Provide the [X, Y] coordinate of the cell's center where the given text is located.  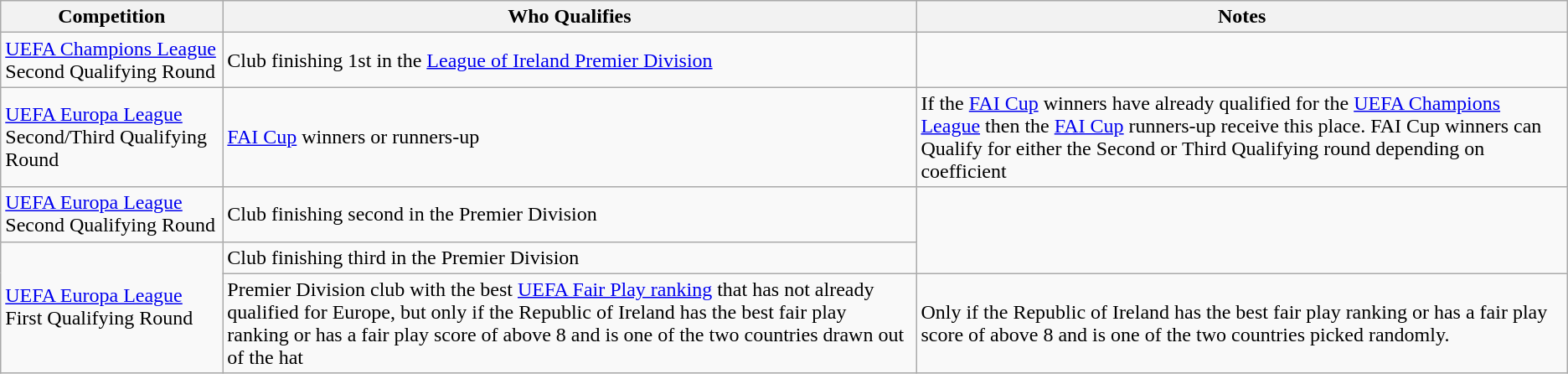
UEFA Europa League Second Qualifying Round [112, 215]
Club finishing second in the Premier Division [570, 215]
Only if the Republic of Ireland has the best fair play ranking or has a fair play score of above 8 and is one of the two countries picked randomly. [1241, 324]
Competition [112, 17]
FAI Cup winners or runners-up [570, 138]
Club finishing 1st in the League of Ireland Premier Division [570, 60]
UEFA Champions League Second Qualifying Round [112, 60]
UEFA Europa League First Qualifying Round [112, 307]
Notes [1241, 17]
Club finishing third in the Premier Division [570, 257]
UEFA Europa League Second/Third Qualifying Round [112, 138]
Who Qualifies [570, 17]
